For the text-containing cell, return its midpoint in [x, y] coordinate format. 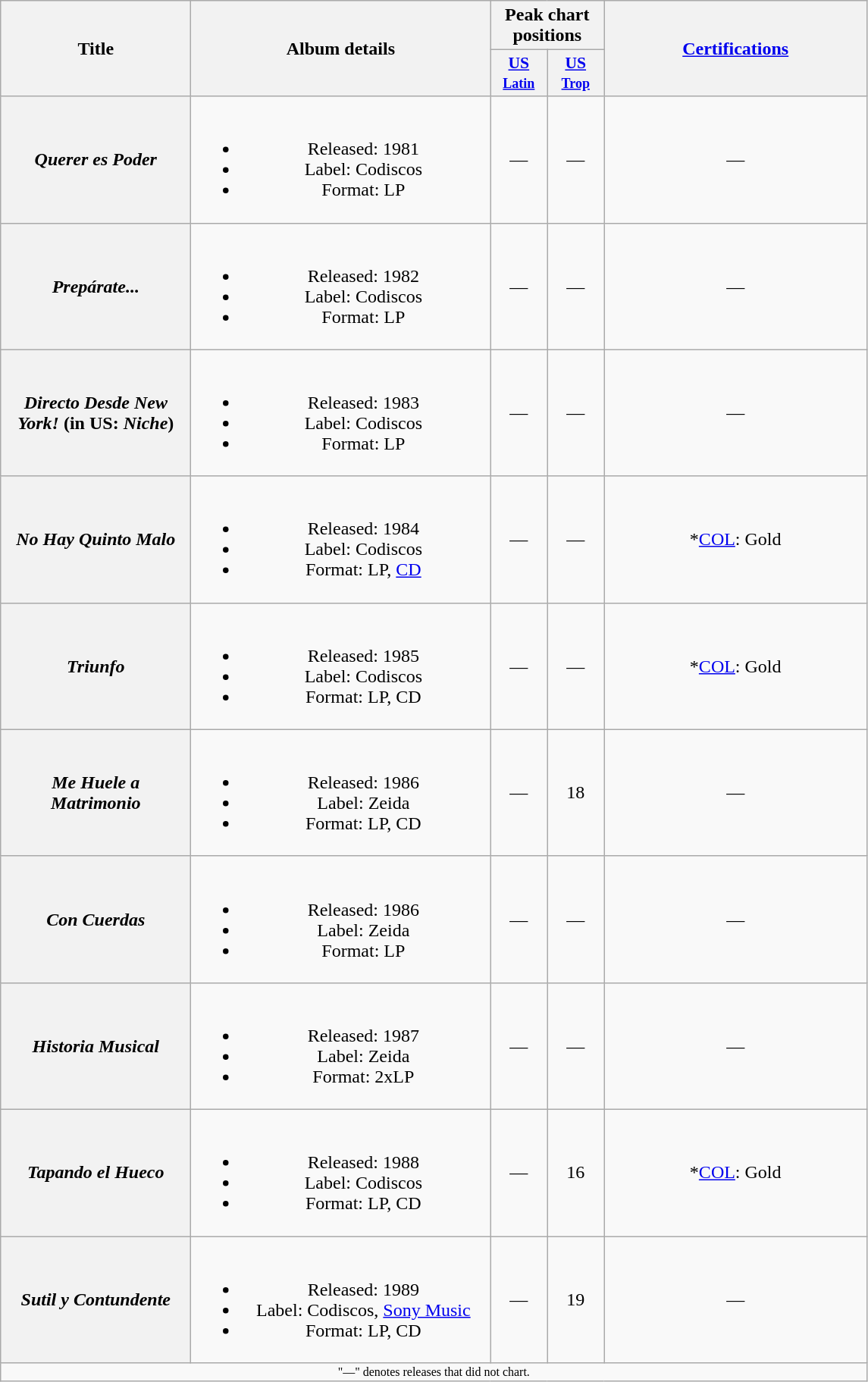
Directo Desde New York! (in US: Niche) [96, 412]
USLatin [519, 73]
Triunfo [96, 666]
"—" denotes releases that did not chart. [434, 1372]
Released: 1988Label: CodiscosFormat: LP, CD [341, 1172]
Album details [341, 49]
Released: 1982Label: CodiscosFormat: LP [341, 287]
Con Cuerdas [96, 919]
19 [576, 1299]
18 [576, 793]
Released: 1981Label: CodiscosFormat: LP [341, 159]
No Hay Quinto Malo [96, 540]
Historia Musical [96, 1046]
Released: 1987Label: ZeidaFormat: 2xLP [341, 1046]
Released: 1986Label: ZeidaFormat: LP [341, 919]
Me Huele a Matrimonio [96, 793]
Querer es Poder [96, 159]
16 [576, 1172]
Prepárate... [96, 287]
Title [96, 49]
Released: 1985Label: CodiscosFormat: LP, CD [341, 666]
Sutil y Contundente [96, 1299]
Released: 1984Label: CodiscosFormat: LP, CD [341, 540]
Peak chart positions [547, 26]
Released: 1983Label: CodiscosFormat: LP [341, 412]
USTrop [576, 73]
Tapando el Hueco [96, 1172]
Released: 1989Label: Codiscos, Sony MusicFormat: LP, CD [341, 1299]
Released: 1986Label: ZeidaFormat: LP, CD [341, 793]
Certifications [735, 49]
